Locate the cell with the specified text and output its [X, Y] center coordinate. 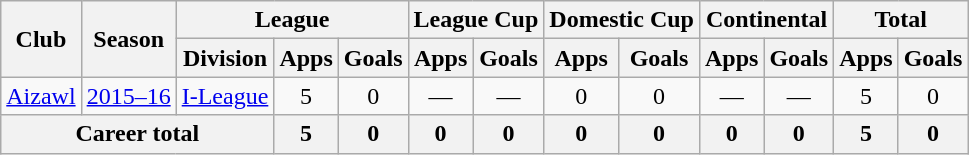
League Cup [476, 20]
Continental [766, 20]
Division [225, 58]
2015–16 [128, 96]
Club [41, 39]
Career total [138, 134]
I-League [225, 96]
Domestic Cup [622, 20]
League [292, 20]
Aizawl [41, 96]
Total [901, 20]
Season [128, 39]
